Locate the cell with the specified text and output its [X, Y] center coordinate. 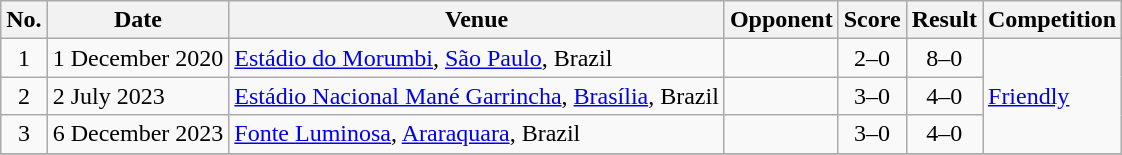
Result [944, 20]
1 December 2020 [138, 58]
Friendly [1052, 96]
Estádio do Morumbi, São Paulo, Brazil [477, 58]
1 [24, 58]
Date [138, 20]
3 [24, 134]
6 December 2023 [138, 134]
Fonte Luminosa, Araraquara, Brazil [477, 134]
2 July 2023 [138, 96]
Estádio Nacional Mané Garrincha, Brasília, Brazil [477, 96]
8–0 [944, 58]
2–0 [872, 58]
No. [24, 20]
Venue [477, 20]
2 [24, 96]
Opponent [781, 20]
Score [872, 20]
Competition [1052, 20]
